Output the (x, y) coordinate of the center of the cell containing the given text.  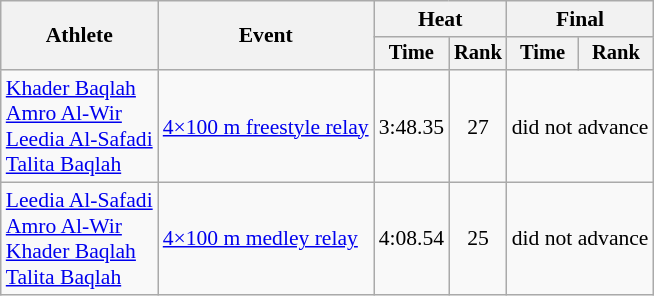
Event (266, 36)
4×100 m freestyle relay (266, 126)
27 (478, 126)
25 (478, 239)
Heat (440, 19)
4:08.54 (412, 239)
Final (580, 19)
3:48.35 (412, 126)
Khader BaqlahAmro Al-WirLeedia Al-SafadiTalita Baqlah (80, 126)
Athlete (80, 36)
Leedia Al-SafadiAmro Al-WirKhader BaqlahTalita Baqlah (80, 239)
4×100 m medley relay (266, 239)
